Locate the cell with the specified text and output its [X, Y] center coordinate. 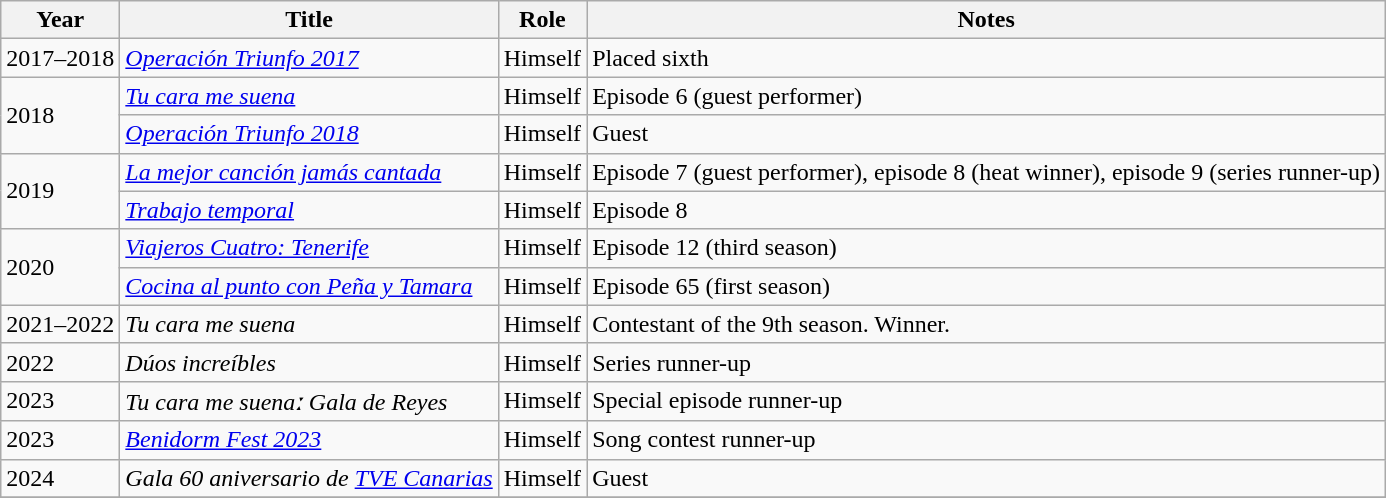
Viajeros Cuatro: Tenerife [309, 248]
Trabajo temporal [309, 210]
Song contest runner-up [986, 440]
Year [60, 20]
Contestant of the 9th season. Winner. [986, 324]
Episode 7 (guest performer), episode 8 (heat winner), episode 9 (series runner-up) [986, 172]
La mejor canción jamás cantada [309, 172]
Notes [986, 20]
2020 [60, 267]
Operación Triunfo 2017 [309, 58]
Episode 65 (first season) [986, 286]
Title [309, 20]
Special episode runner-up [986, 401]
Episode 8 [986, 210]
2024 [60, 478]
Role [542, 20]
Series runner-up [986, 362]
2017–2018 [60, 58]
2018 [60, 115]
Cocina al punto con Peña y Tamara [309, 286]
Tu cara me suenaː Gala de Reyes [309, 401]
2019 [60, 191]
Benidorm Fest 2023 [309, 440]
Dúos increíbles [309, 362]
Episode 12 (third season) [986, 248]
Episode 6 (guest performer) [986, 96]
Placed sixth [986, 58]
Gala 60 aniversario de TVE Canarias [309, 478]
2021–2022 [60, 324]
2022 [60, 362]
Operación Triunfo 2018 [309, 134]
